Return the [x, y] coordinate for the center point of the cell that contains the specified text.  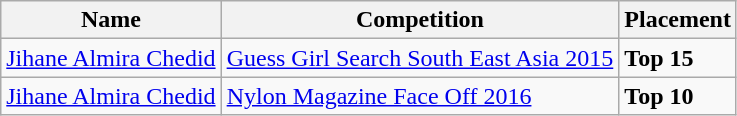
Guess Girl Search South East Asia 2015 [420, 58]
Placement [678, 20]
Nylon Magazine Face Off 2016 [420, 96]
Competition [420, 20]
Top 15 [678, 58]
Top 10 [678, 96]
Name [111, 20]
